Pinpoint the cell where the given text exists, returning its (x, y) midpoint coordinate. 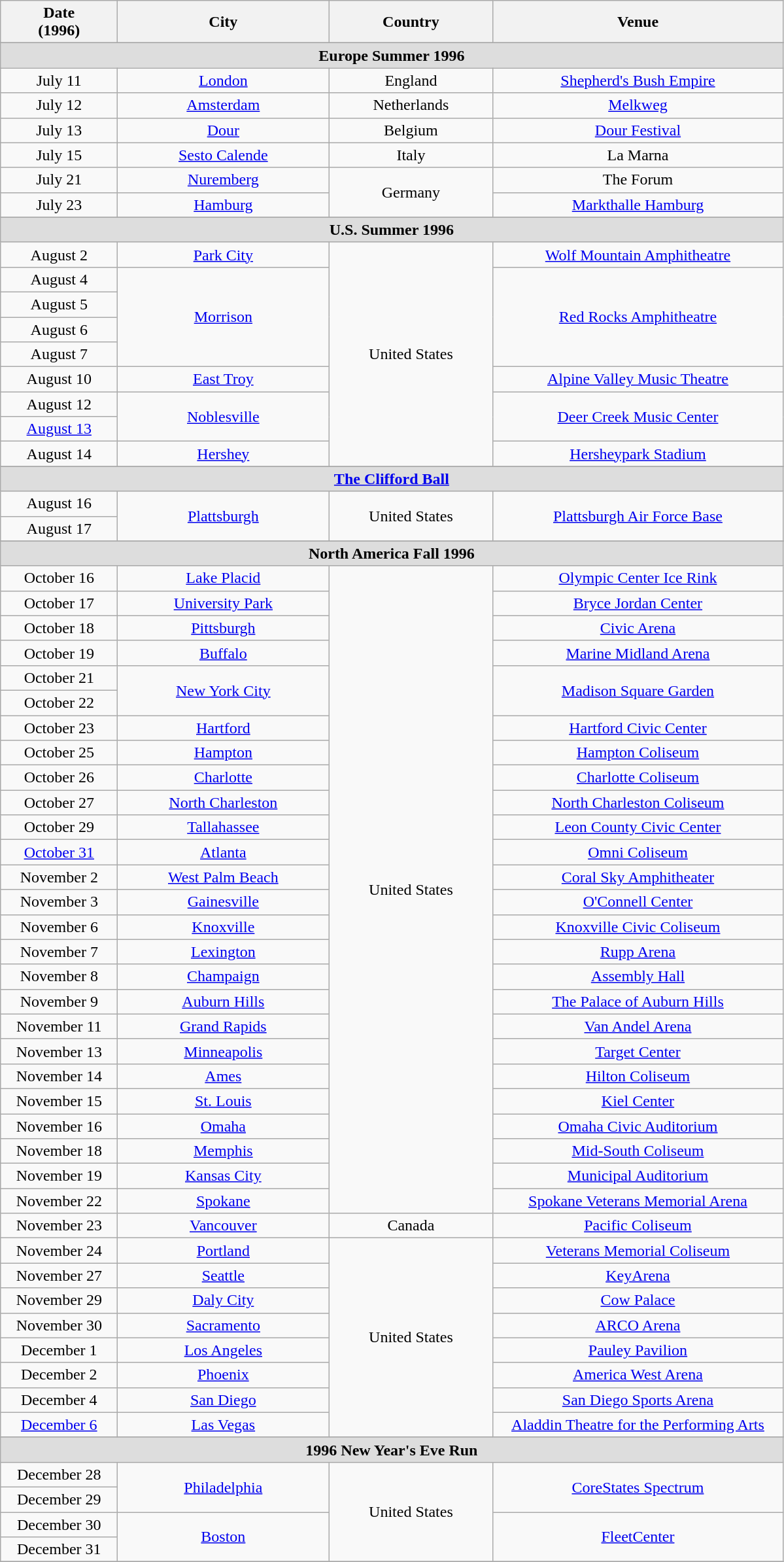
October 19 (59, 653)
November 8 (59, 977)
Shepherd's Bush Empire (638, 80)
Portland (224, 1251)
Seattle (224, 1276)
August 13 (59, 429)
Pacific Coliseum (638, 1226)
New York City (224, 690)
San Diego (224, 1400)
November 14 (59, 1076)
Red Rocks Amphitheatre (638, 317)
November 6 (59, 927)
August 2 (59, 254)
Aladdin Theatre for the Performing Arts (638, 1425)
Pittsburgh (224, 628)
Morrison (224, 317)
Van Andel Arena (638, 1026)
Philadelphia (224, 1487)
Hershey (224, 454)
October 25 (59, 753)
KeyArena (638, 1276)
December 29 (59, 1499)
August 12 (59, 404)
Veterans Memorial Coliseum (638, 1251)
Municipal Auditorium (638, 1176)
Vancouver (224, 1226)
Hilton Coliseum (638, 1076)
City (224, 22)
Mid-South Coliseum (638, 1151)
Buffalo (224, 653)
October 31 (59, 852)
August 4 (59, 279)
Hersheypark Stadium (638, 454)
December 31 (59, 1550)
Belgium (411, 130)
Europe Summer 1996 (392, 56)
November 9 (59, 1001)
October 18 (59, 628)
Charlotte Coliseum (638, 778)
Leon County Civic Center (638, 827)
Rupp Arena (638, 952)
North America Fall 1996 (392, 553)
Marine Midland Arena (638, 653)
Auburn Hills (224, 1001)
Plattsburgh Air Force Base (638, 516)
July 23 (59, 205)
FleetCenter (638, 1537)
Hampton Coliseum (638, 753)
Omni Coliseum (638, 852)
July 11 (59, 80)
December 28 (59, 1474)
The Clifford Ball (392, 479)
Hartford Civic Center (638, 728)
Grand Rapids (224, 1026)
October 17 (59, 603)
November 22 (59, 1201)
1996 New Year's Eve Run (392, 1449)
Gainesville (224, 902)
The Forum (638, 180)
October 27 (59, 803)
December 2 (59, 1375)
October 29 (59, 827)
Target Center (638, 1051)
Ames (224, 1076)
Wolf Mountain Amphitheatre (638, 254)
November 3 (59, 902)
Bryce Jordan Center (638, 603)
November 11 (59, 1026)
Pauley Pavilion (638, 1350)
November 15 (59, 1101)
August 17 (59, 529)
Hartford (224, 728)
Park City (224, 254)
November 2 (59, 877)
July 21 (59, 180)
December 30 (59, 1525)
July 13 (59, 130)
October 23 (59, 728)
Cow Palace (638, 1300)
October 21 (59, 678)
Amsterdam (224, 105)
Netherlands (411, 105)
Plattsburgh (224, 516)
Spokane (224, 1201)
October 16 (59, 578)
Tallahassee (224, 827)
July 15 (59, 155)
Charlotte (224, 778)
November 18 (59, 1151)
August 10 (59, 379)
November 27 (59, 1276)
August 14 (59, 454)
Dour (224, 130)
East Troy (224, 379)
Daly City (224, 1300)
Minneapolis (224, 1051)
December 6 (59, 1425)
University Park (224, 603)
Knoxville Civic Coliseum (638, 927)
October 26 (59, 778)
Champaign (224, 977)
La Marna (638, 155)
Assembly Hall (638, 977)
Lake Placid (224, 578)
Sesto Calende (224, 155)
O'Connell Center (638, 902)
The Palace of Auburn Hills (638, 1001)
Italy (411, 155)
West Palm Beach (224, 877)
Atlanta (224, 852)
North Charleston Coliseum (638, 803)
August 6 (59, 329)
Omaha (224, 1126)
August 7 (59, 355)
Alpine Valley Music Theatre (638, 379)
Dour Festival (638, 130)
November 30 (59, 1325)
Hamburg (224, 205)
Los Angeles (224, 1350)
December 1 (59, 1350)
November 24 (59, 1251)
Las Vegas (224, 1425)
Omaha Civic Auditorium (638, 1126)
London (224, 80)
Germany (411, 192)
Memphis (224, 1151)
U.S. Summer 1996 (392, 230)
Civic Arena (638, 628)
Date(1996) (59, 22)
Country (411, 22)
Kiel Center (638, 1101)
Hampton (224, 753)
Nuremberg (224, 180)
Madison Square Garden (638, 690)
Coral Sky Amphitheater (638, 877)
Knoxville (224, 927)
November 16 (59, 1126)
Venue (638, 22)
Melkweg (638, 105)
Phoenix (224, 1375)
Lexington (224, 952)
August 16 (59, 504)
Boston (224, 1537)
England (411, 80)
San Diego Sports Arena (638, 1400)
Kansas City (224, 1176)
November 7 (59, 952)
St. Louis (224, 1101)
July 12 (59, 105)
ARCO Arena (638, 1325)
Spokane Veterans Memorial Arena (638, 1201)
Noblesville (224, 417)
Olympic Center Ice Rink (638, 578)
Markthalle Hamburg (638, 205)
November 23 (59, 1226)
America West Arena (638, 1375)
Canada (411, 1226)
November 29 (59, 1300)
Sacramento (224, 1325)
December 4 (59, 1400)
North Charleston (224, 803)
August 5 (59, 304)
CoreStates Spectrum (638, 1487)
November 19 (59, 1176)
Deer Creek Music Center (638, 417)
October 22 (59, 703)
November 13 (59, 1051)
